Pinpoint the cell where the given text exists, returning its (X, Y) midpoint coordinate. 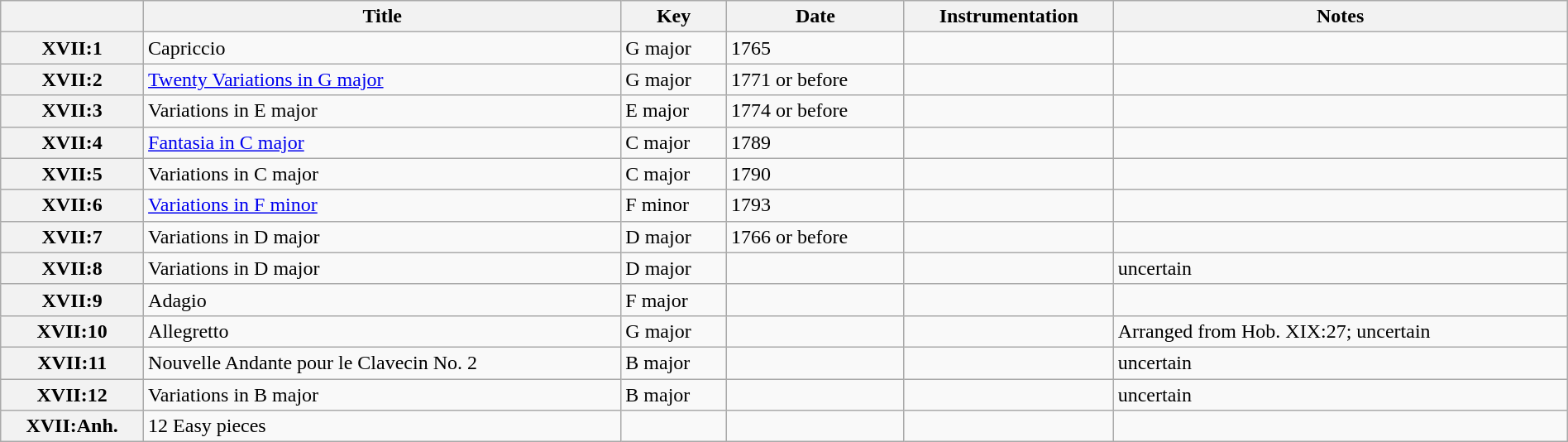
Fantasia in C major (382, 142)
XVII:7 (73, 237)
XVII:4 (73, 142)
XVII:Anh. (73, 426)
E major (674, 111)
XVII:1 (73, 48)
1765 (815, 48)
XVII:11 (73, 363)
XVII:6 (73, 205)
1789 (815, 142)
XVII:9 (73, 300)
F minor (674, 205)
Capriccio (382, 48)
12 Easy pieces (382, 426)
Variations in F minor (382, 205)
Key (674, 17)
XVII:2 (73, 79)
Allegretto (382, 331)
XVII:8 (73, 268)
F major (674, 300)
Notes (1340, 17)
Twenty Variations in G major (382, 79)
Variations in C major (382, 174)
1793 (815, 205)
Arranged from Hob. XIX:27; uncertain (1340, 331)
1771 or before (815, 79)
Variations in E major (382, 111)
XVII:5 (73, 174)
1774 or before (815, 111)
1766 or before (815, 237)
Adagio (382, 300)
Instrumentation (1009, 17)
1790 (815, 174)
XVII:3 (73, 111)
Title (382, 17)
Date (815, 17)
Variations in B major (382, 395)
XVII:10 (73, 331)
XVII:12 (73, 395)
Nouvelle Andante pour le Clavecin No. 2 (382, 363)
